Identify which cell holds the provided text, then report its [X, Y] central coordinate. 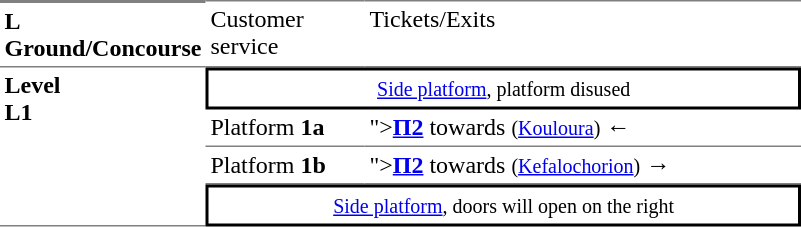
Platform 1a [286, 129]
Platform 1b [286, 166]
Customer service [286, 34]
LGround/Concourse [103, 34]
">Π2 towards (Kefalochorion) → [583, 166]
LevelL1 [103, 148]
">Π2 towards (Kouloura) ← [583, 129]
Tickets/Exits [583, 34]
